Determine the [x, y] coordinate at the center of the cell enclosing the given text.  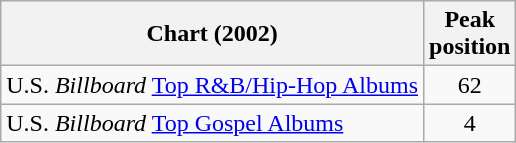
U.S. Billboard Top R&B/Hip-Hop Albums [212, 85]
Peakposition [470, 34]
4 [470, 123]
U.S. Billboard Top Gospel Albums [212, 123]
62 [470, 85]
Chart (2002) [212, 34]
